Return the (x, y) coordinate for the center point of the cell that contains the specified text.  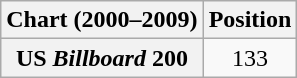
US Billboard 200 (102, 58)
Chart (2000–2009) (102, 20)
Position (250, 20)
133 (250, 58)
